Locate the cell with the specified text and output its (x, y) center coordinate. 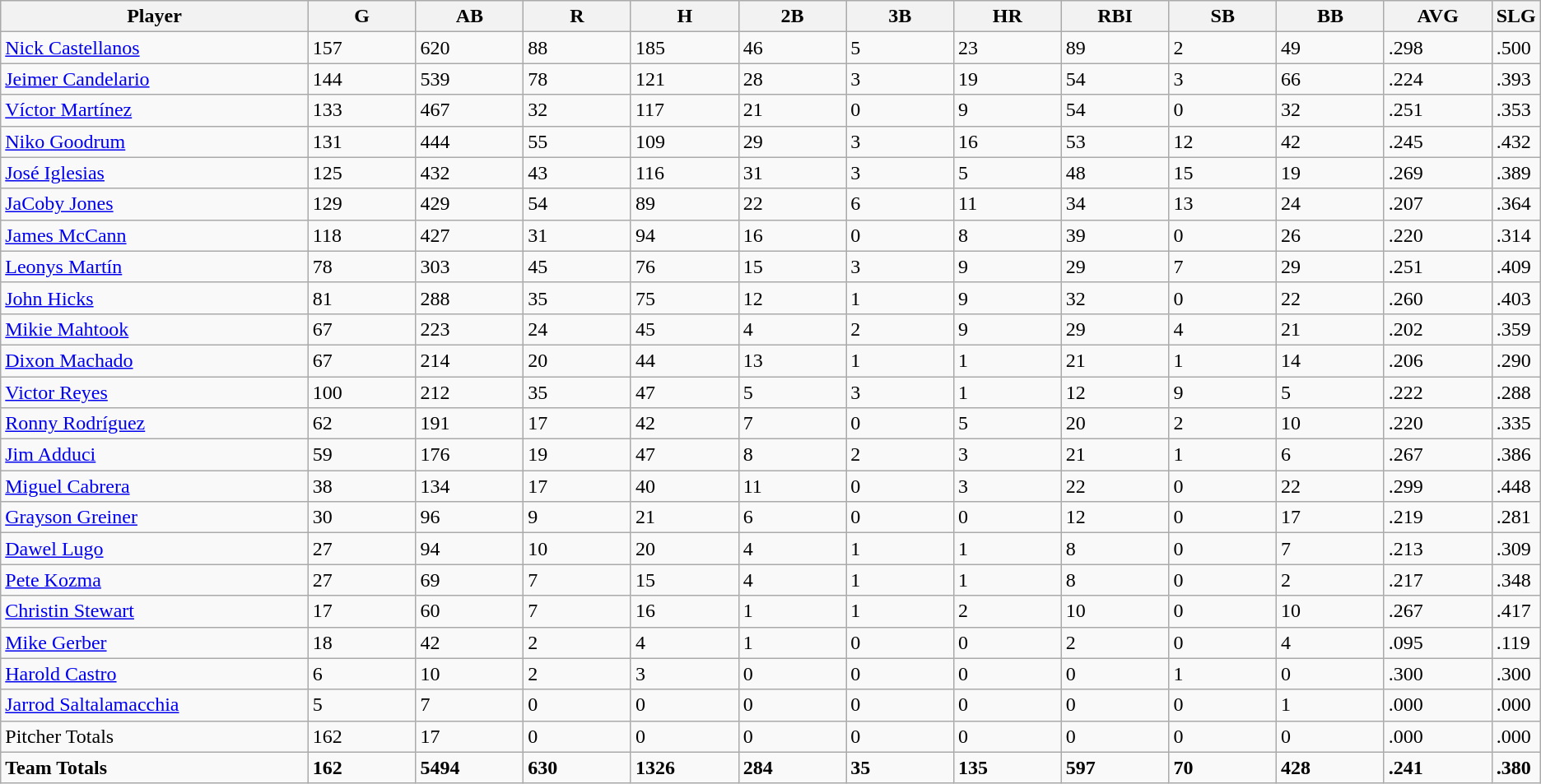
444 (469, 141)
428 (1330, 768)
191 (469, 424)
Víctor Martínez (155, 110)
.119 (1516, 643)
133 (362, 110)
117 (685, 110)
.417 (1516, 611)
28 (792, 79)
46 (792, 48)
.222 (1437, 392)
40 (685, 486)
.241 (1437, 768)
75 (685, 298)
2B (792, 16)
RBI (1115, 16)
Player (155, 16)
Miguel Cabrera (155, 486)
Dawel Lugo (155, 549)
Team Totals (155, 768)
70 (1223, 768)
Christin Stewart (155, 611)
.432 (1516, 141)
Niko Goodrum (155, 141)
.386 (1516, 455)
José Iglesias (155, 173)
39 (1115, 235)
.207 (1437, 204)
59 (362, 455)
BB (1330, 16)
55 (578, 141)
125 (362, 173)
Mike Gerber (155, 643)
96 (469, 517)
131 (362, 141)
.348 (1516, 580)
48 (1115, 173)
.219 (1437, 517)
H (685, 16)
Ronny Rodríguez (155, 424)
G (362, 16)
R (578, 16)
597 (1115, 768)
44 (685, 360)
62 (362, 424)
.269 (1437, 173)
.403 (1516, 298)
14 (1330, 360)
James McCann (155, 235)
176 (469, 455)
Harold Castro (155, 674)
53 (1115, 141)
116 (685, 173)
SLG (1516, 16)
467 (469, 110)
284 (792, 768)
Pitcher Totals (155, 736)
429 (469, 204)
129 (362, 204)
Jarrod Saltalamacchia (155, 705)
223 (469, 329)
Mikie Mahtook (155, 329)
.245 (1437, 141)
23 (1008, 48)
JaCoby Jones (155, 204)
427 (469, 235)
Leonys Martín (155, 267)
26 (1330, 235)
212 (469, 392)
620 (469, 48)
Nick Castellanos (155, 48)
157 (362, 48)
.260 (1437, 298)
214 (469, 360)
69 (469, 580)
303 (469, 267)
18 (362, 643)
49 (1330, 48)
118 (362, 235)
.095 (1437, 643)
.448 (1516, 486)
Victor Reyes (155, 392)
HR (1008, 16)
81 (362, 298)
1326 (685, 768)
.299 (1437, 486)
.298 (1437, 48)
John Hicks (155, 298)
.353 (1516, 110)
.409 (1516, 267)
.206 (1437, 360)
109 (685, 141)
.500 (1516, 48)
121 (685, 79)
.309 (1516, 549)
135 (1008, 768)
185 (685, 48)
.335 (1516, 424)
30 (362, 517)
3B (901, 16)
.213 (1437, 549)
134 (469, 486)
539 (469, 79)
432 (469, 173)
.364 (1516, 204)
.314 (1516, 235)
66 (1330, 79)
Pete Kozma (155, 580)
.202 (1437, 329)
Jim Adduci (155, 455)
.290 (1516, 360)
.217 (1437, 580)
43 (578, 173)
AB (469, 16)
SB (1223, 16)
.359 (1516, 329)
.288 (1516, 392)
.281 (1516, 517)
.389 (1516, 173)
288 (469, 298)
34 (1115, 204)
5494 (469, 768)
76 (685, 267)
630 (578, 768)
.393 (1516, 79)
100 (362, 392)
Dixon Machado (155, 360)
.380 (1516, 768)
Grayson Greiner (155, 517)
Jeimer Candelario (155, 79)
144 (362, 79)
88 (578, 48)
38 (362, 486)
.224 (1437, 79)
AVG (1437, 16)
60 (469, 611)
